From the cell containing the given text, extract its center point as [x, y] coordinate. 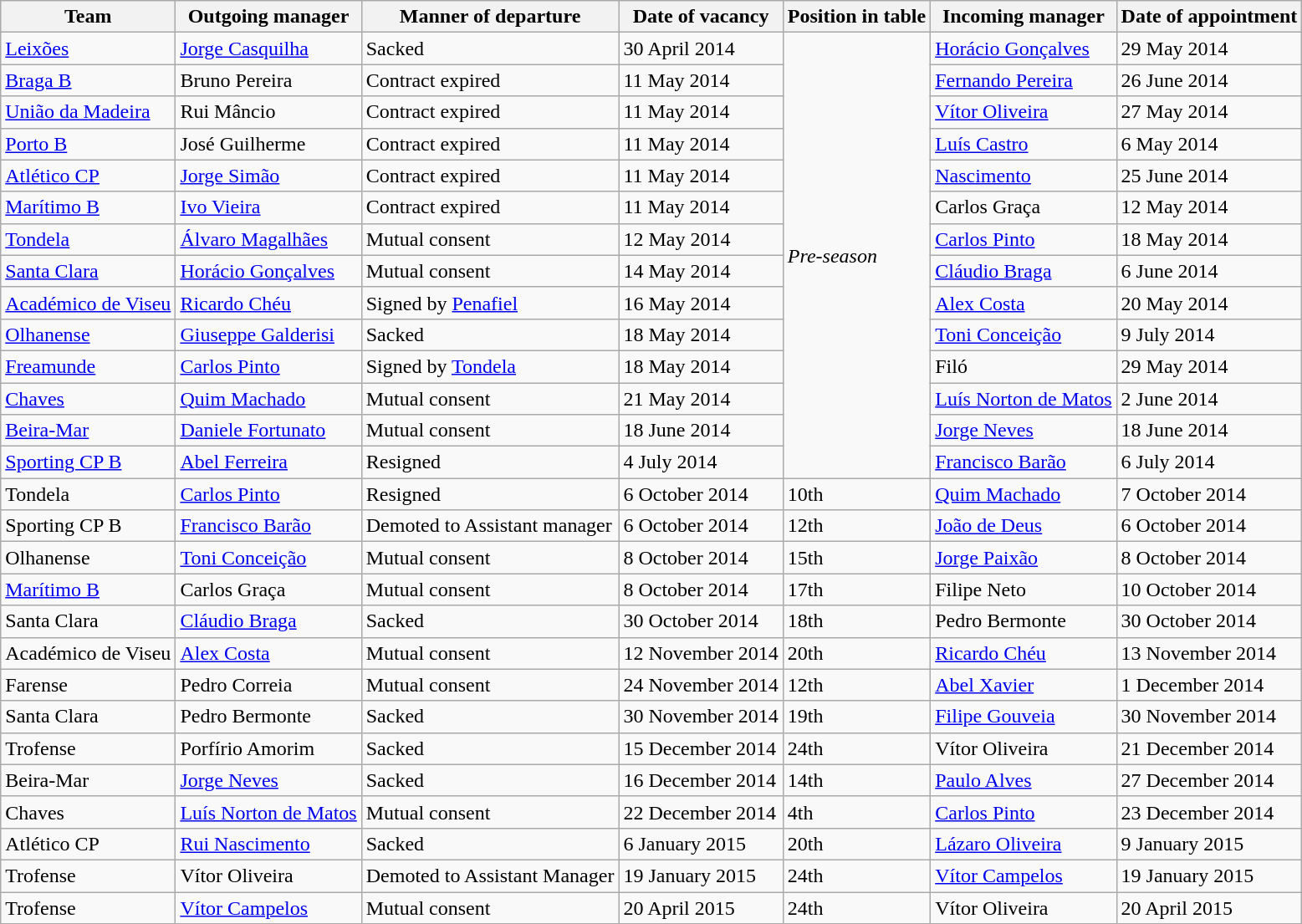
Abel Xavier [1024, 685]
15th [856, 558]
Outgoing manager [268, 17]
21 May 2014 [701, 399]
9 January 2015 [1209, 844]
União da Madeira [89, 112]
27 December 2014 [1209, 780]
17th [856, 590]
24 November 2014 [701, 685]
Filó [1024, 366]
Porfírio Amorim [268, 748]
Filipe Gouveia [1024, 717]
Ivo Vieira [268, 207]
Demoted to Assistant Manager [490, 876]
27 May 2014 [1209, 112]
21 December 2014 [1209, 748]
Giuseppe Galderisi [268, 334]
12 November 2014 [701, 653]
Freamunde [89, 366]
26 June 2014 [1209, 80]
Lázaro Oliveira [1024, 844]
7 October 2014 [1209, 494]
Bruno Pereira [268, 80]
6 June 2014 [1209, 271]
30 April 2014 [701, 48]
Signed by Penafiel [490, 303]
João de Deus [1024, 526]
1 December 2014 [1209, 685]
14 May 2014 [701, 271]
Date of vacancy [701, 17]
18th [856, 621]
4th [856, 812]
Rui Nascimento [268, 844]
Filipe Neto [1024, 590]
Manner of departure [490, 17]
Luís Castro [1024, 144]
9 July 2014 [1209, 334]
6 July 2014 [1209, 462]
Pedro Correia [268, 685]
22 December 2014 [701, 812]
16 December 2014 [701, 780]
Abel Ferreira [268, 462]
20 May 2014 [1209, 303]
15 December 2014 [701, 748]
6 January 2015 [701, 844]
Position in table [856, 17]
Rui Mâncio [268, 112]
Fernando Pereira [1024, 80]
16 May 2014 [701, 303]
Leixões [89, 48]
10 October 2014 [1209, 590]
14th [856, 780]
Porto B [89, 144]
Jorge Simão [268, 176]
José Guilherme [268, 144]
Jorge Casquilha [268, 48]
Paulo Alves [1024, 780]
19th [856, 717]
Team [89, 17]
Álvaro Magalhães [268, 239]
Daniele Fortunato [268, 431]
2 June 2014 [1209, 399]
25 June 2014 [1209, 176]
4 July 2014 [701, 462]
Date of appointment [1209, 17]
Demoted to Assistant manager [490, 526]
Braga B [89, 80]
Farense [89, 685]
Pre-season [856, 256]
23 December 2014 [1209, 812]
Jorge Paixão [1024, 558]
13 November 2014 [1209, 653]
Signed by Tondela [490, 366]
Incoming manager [1024, 17]
6 May 2014 [1209, 144]
Nascimento [1024, 176]
10th [856, 494]
